Return the (X, Y) coordinate for the center point of the cell that contains the specified text.  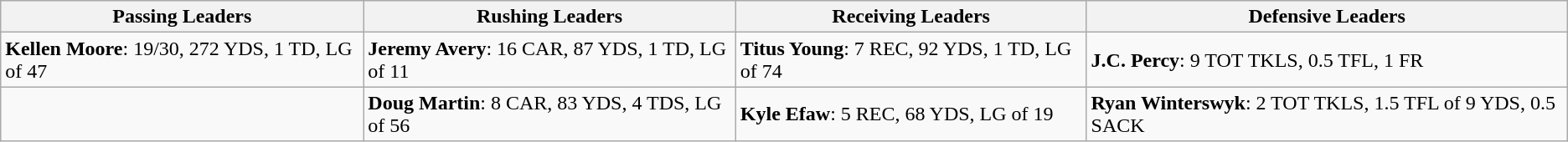
J.C. Percy: 9 TOT TKLS, 0.5 TFL, 1 FR (1327, 60)
Passing Leaders (183, 17)
Titus Young: 7 REC, 92 YDS, 1 TD, LG of 74 (911, 60)
Ryan Winterswyk: 2 TOT TKLS, 1.5 TFL of 9 YDS, 0.5 SACK (1327, 114)
Jeremy Avery: 16 CAR, 87 YDS, 1 TD, LG of 11 (549, 60)
Receiving Leaders (911, 17)
Rushing Leaders (549, 17)
Defensive Leaders (1327, 17)
Kyle Efaw: 5 REC, 68 YDS, LG of 19 (911, 114)
Doug Martin: 8 CAR, 83 YDS, 4 TDS, LG of 56 (549, 114)
Kellen Moore: 19/30, 272 YDS, 1 TD, LG of 47 (183, 60)
